Capture the cell that displays the provided text and extract its [X, Y] central coordinate. 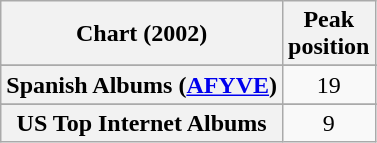
19 [329, 85]
9 [329, 123]
US Top Internet Albums [142, 123]
Peakposition [329, 34]
Chart (2002) [142, 34]
Spanish Albums (AFYVE) [142, 85]
